Return the [x, y] coordinate for the center point of the cell that contains the specified text.  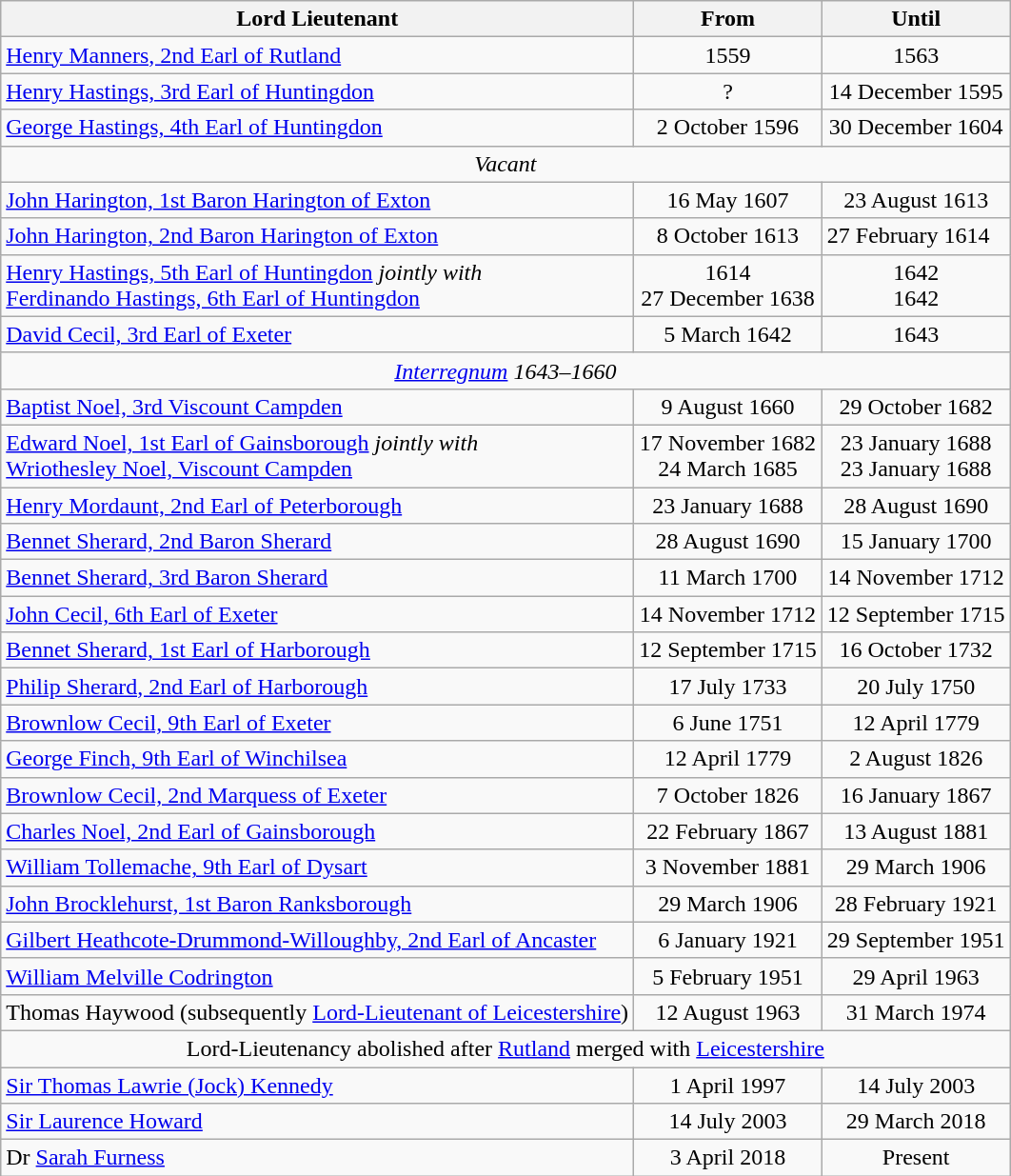
John Harington, 2nd Baron Harington of Exton [318, 236]
9 August 1660 [728, 407]
? [728, 91]
Bennet Sherard, 2nd Baron Sherard [318, 542]
George Finch, 9th Earl of Winchilsea [318, 759]
William Tollemache, 9th Earl of Dysart [318, 867]
Sir Thomas Lawrie (Jock) Kennedy [318, 1085]
Charles Noel, 2nd Earl of Gainsborough [318, 831]
29 October 1682 [916, 407]
Henry Hastings, 3rd Earl of Huntingdon [318, 91]
Henry Hastings, 5th Earl of Huntingdon jointly withFerdinando Hastings, 6th Earl of Huntingdon [318, 286]
Bennet Sherard, 3rd Baron Sherard [318, 578]
Sir Laurence Howard [318, 1122]
5 February 1951 [728, 976]
Lord-Lieutenancy abolished after Rutland merged with Leicestershire [506, 1048]
1563 [916, 55]
17 November 168224 March 1685 [728, 455]
Lord Lieutenant [318, 19]
Brownlow Cecil, 2nd Marquess of Exeter [318, 795]
William Melville Codrington [318, 976]
Henry Manners, 2nd Earl of Rutland [318, 55]
31 March 1974 [916, 1012]
3 November 1881 [728, 867]
7 October 1826 [728, 795]
30 December 1604 [916, 128]
16 May 1607 [728, 200]
2 October 1596 [728, 128]
Interregnum 1643–1660 [506, 370]
11 March 1700 [728, 578]
27 February 1614 [916, 236]
Dr Sarah Furness [318, 1158]
John Brocklehurst, 1st Baron Ranksborough [318, 904]
16 January 1867 [916, 795]
23 August 1613 [916, 200]
Henry Mordaunt, 2nd Earl of Peterborough [318, 506]
29 April 1963 [916, 976]
6 January 1921 [728, 940]
161427 December 1638 [728, 286]
John Cecil, 6th Earl of Exeter [318, 614]
29 September 1951 [916, 940]
22 February 1867 [728, 831]
17 July 1733 [728, 687]
23 January 168823 January 1688 [916, 455]
George Hastings, 4th Earl of Huntingdon [318, 128]
Philip Sherard, 2nd Earl of Harborough [318, 687]
5 March 1642 [728, 334]
20 July 1750 [916, 687]
David Cecil, 3rd Earl of Exeter [318, 334]
Brownlow Cecil, 9th Earl of Exeter [318, 723]
Baptist Noel, 3rd Viscount Campden [318, 407]
6 June 1751 [728, 723]
From [728, 19]
28 February 1921 [916, 904]
13 August 1881 [916, 831]
Until [916, 19]
Vacant [506, 164]
Thomas Haywood (subsequently Lord-Lieutenant of Leicestershire) [318, 1012]
1643 [916, 334]
Bennet Sherard, 1st Earl of Harborough [318, 650]
12 August 1963 [728, 1012]
16421642 [916, 286]
2 August 1826 [916, 759]
Gilbert Heathcote-Drummond-Willoughby, 2nd Earl of Ancaster [318, 940]
John Harington, 1st Baron Harington of Exton [318, 200]
1 April 1997 [728, 1085]
16 October 1732 [916, 650]
23 January 1688 [728, 506]
15 January 1700 [916, 542]
Present [916, 1158]
14 December 1595 [916, 91]
8 October 1613 [728, 236]
1559 [728, 55]
29 March 2018 [916, 1122]
Edward Noel, 1st Earl of Gainsborough jointly withWriothesley Noel, Viscount Campden [318, 455]
3 April 2018 [728, 1158]
